Pinpoint the cell where the given text exists, returning its (X, Y) midpoint coordinate. 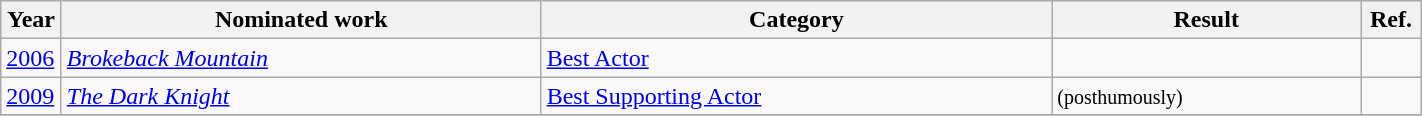
Nominated work (301, 20)
Brokeback Mountain (301, 58)
Result (1206, 20)
(posthumously) (1206, 96)
Best Supporting Actor (796, 96)
Ref. (1392, 20)
The Dark Knight (301, 96)
2006 (32, 58)
Best Actor (796, 58)
Category (796, 20)
Year (32, 20)
2009 (32, 96)
